Return the (x, y) coordinate for the center point of the cell that contains the specified text.  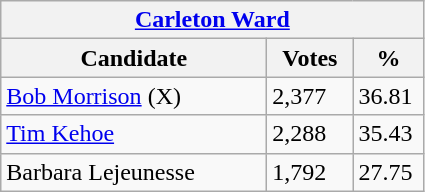
27.75 (388, 172)
Bob Morrison (X) (134, 96)
2,288 (310, 134)
Candidate (134, 58)
1,792 (310, 172)
2,377 (310, 96)
Votes (310, 58)
% (388, 58)
Carleton Ward (212, 20)
Tim Kehoe (134, 134)
36.81 (388, 96)
35.43 (388, 134)
Barbara Lejeunesse (134, 172)
